Locate the cell with the specified text and output its (X, Y) center coordinate. 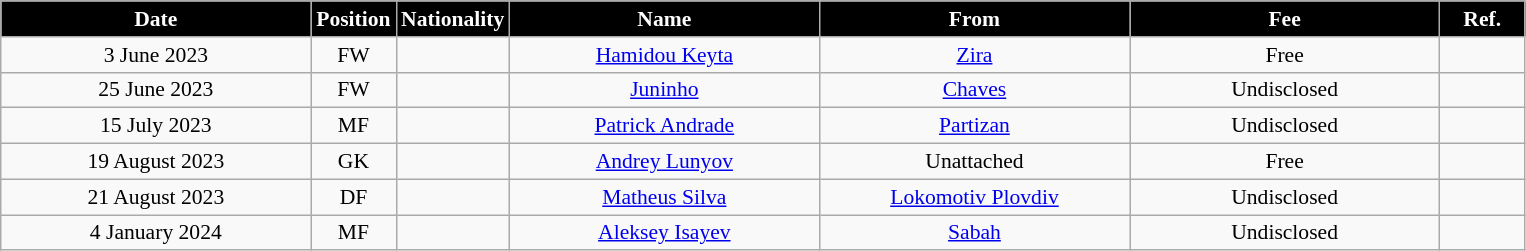
Nationality (452, 19)
19 August 2023 (156, 162)
Position (354, 19)
Sabah (974, 233)
Name (664, 19)
Date (156, 19)
DF (354, 197)
Partizan (974, 126)
3 June 2023 (156, 55)
21 August 2023 (156, 197)
Ref. (1482, 19)
25 June 2023 (156, 90)
Lokomotiv Plovdiv (974, 197)
15 July 2023 (156, 126)
4 January 2024 (156, 233)
Juninho (664, 90)
Hamidou Keyta (664, 55)
Andrey Lunyov (664, 162)
From (974, 19)
Aleksey Isayev (664, 233)
Zira (974, 55)
Fee (1285, 19)
GK (354, 162)
Chaves (974, 90)
Matheus Silva (664, 197)
Unattached (974, 162)
Patrick Andrade (664, 126)
